Output the [X, Y] coordinate of the center of the cell containing the given text.  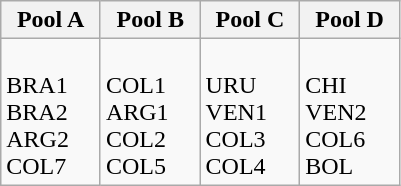
Pool B [150, 20]
CHI VEN2 COL6 BOL [350, 112]
Pool D [350, 20]
BRA1 BRA2 ARG2 COL7 [51, 112]
URU VEN1 COL3 COL4 [250, 112]
COL1 ARG1 COL2 COL5 [150, 112]
Pool C [250, 20]
Pool A [51, 20]
